Detect which cell encompasses the target text, then output its (x, y) center coordinate. 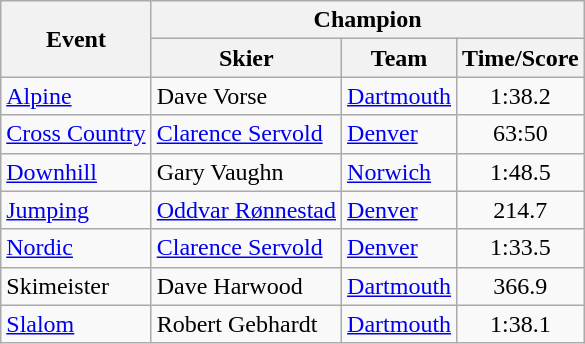
Champion (368, 20)
214.7 (521, 210)
Norwich (400, 172)
63:50 (521, 134)
Robert Gebhardt (246, 324)
1:38.2 (521, 96)
Oddvar Rønnestad (246, 210)
Team (400, 58)
Event (76, 39)
Gary Vaughn (246, 172)
Slalom (76, 324)
Jumping (76, 210)
1:33.5 (521, 248)
Downhill (76, 172)
Nordic (76, 248)
Cross Country (76, 134)
Skier (246, 58)
366.9 (521, 286)
Time/Score (521, 58)
Dave Vorse (246, 96)
Alpine (76, 96)
1:48.5 (521, 172)
Skimeister (76, 286)
1:38.1 (521, 324)
Dave Harwood (246, 286)
